Provide the [X, Y] coordinate of the cell's center where the given text is located.  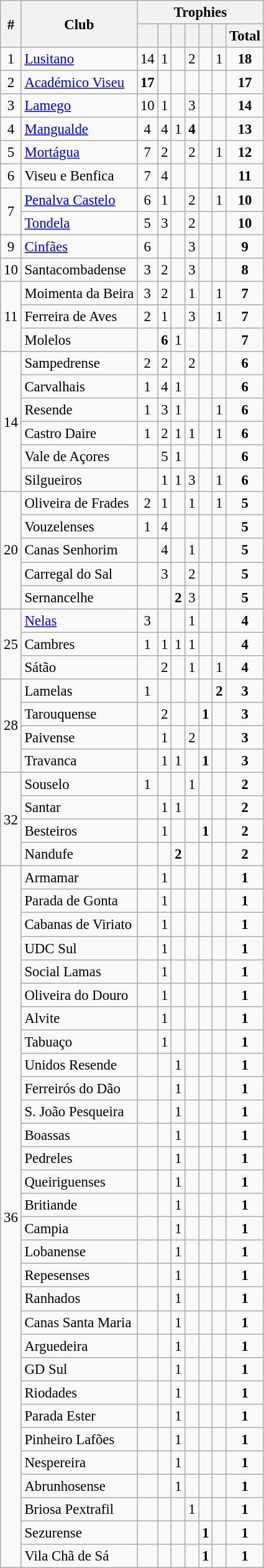
Lamelas [79, 691]
Total [245, 36]
Nandufe [79, 854]
Paivense [79, 737]
Trophies [201, 12]
Canas Senhorim [79, 551]
Moimenta da Beira [79, 293]
Ranhados [79, 1299]
Parada Ester [79, 1416]
Tondela [79, 223]
Nelas [79, 620]
Briosa Pextrafil [79, 1510]
Sampedrense [79, 363]
# [11, 24]
Cabanas de Viriato [79, 925]
Silgueiros [79, 480]
Parada de Gonta [79, 902]
Nespereira [79, 1463]
Sernancelhe [79, 597]
28 [11, 726]
Cambres [79, 644]
20 [11, 550]
Resende [79, 410]
Campia [79, 1229]
Ferreirós do Dão [79, 1088]
Mangualde [79, 129]
Viseu e Benfica [79, 176]
Académico Viseu [79, 83]
Tarouquense [79, 714]
Britiande [79, 1205]
Pedreles [79, 1159]
Oliveira de Frades [79, 503]
Repesenses [79, 1276]
Santacombadense [79, 269]
Vale de Açores [79, 457]
Mortágua [79, 152]
Queiriguenses [79, 1182]
Ferreira de Aves [79, 317]
Alvite [79, 1018]
Castro Daire [79, 434]
Armamar [79, 878]
Boassas [79, 1135]
Tabuaço [79, 1042]
25 [11, 643]
Souselo [79, 785]
Social Lamas [79, 971]
Pinheiro Lafões [79, 1439]
Penalva Castelo [79, 200]
Vouzelenses [79, 527]
Cinfães [79, 246]
Molelos [79, 340]
32 [11, 819]
Travanca [79, 761]
Vila Chã de Sá [79, 1556]
Abrunhosense [79, 1486]
Sátão [79, 668]
8 [245, 269]
Unidos Resende [79, 1065]
Lobanense [79, 1252]
18 [245, 59]
Oliveira do Douro [79, 995]
Santar [79, 808]
Club [79, 24]
S. João Pesqueira [79, 1112]
Lamego [79, 106]
13 [245, 129]
36 [11, 1217]
Besteiros [79, 831]
Sezurense [79, 1533]
12 [245, 152]
UDC Sul [79, 948]
Canas Santa Maria [79, 1322]
GD Sul [79, 1369]
Carregal do Sal [79, 574]
Arguedeira [79, 1346]
Lusitano [79, 59]
Carvalhais [79, 386]
Riodades [79, 1393]
